From the cell containing the given text, extract its center point as (x, y) coordinate. 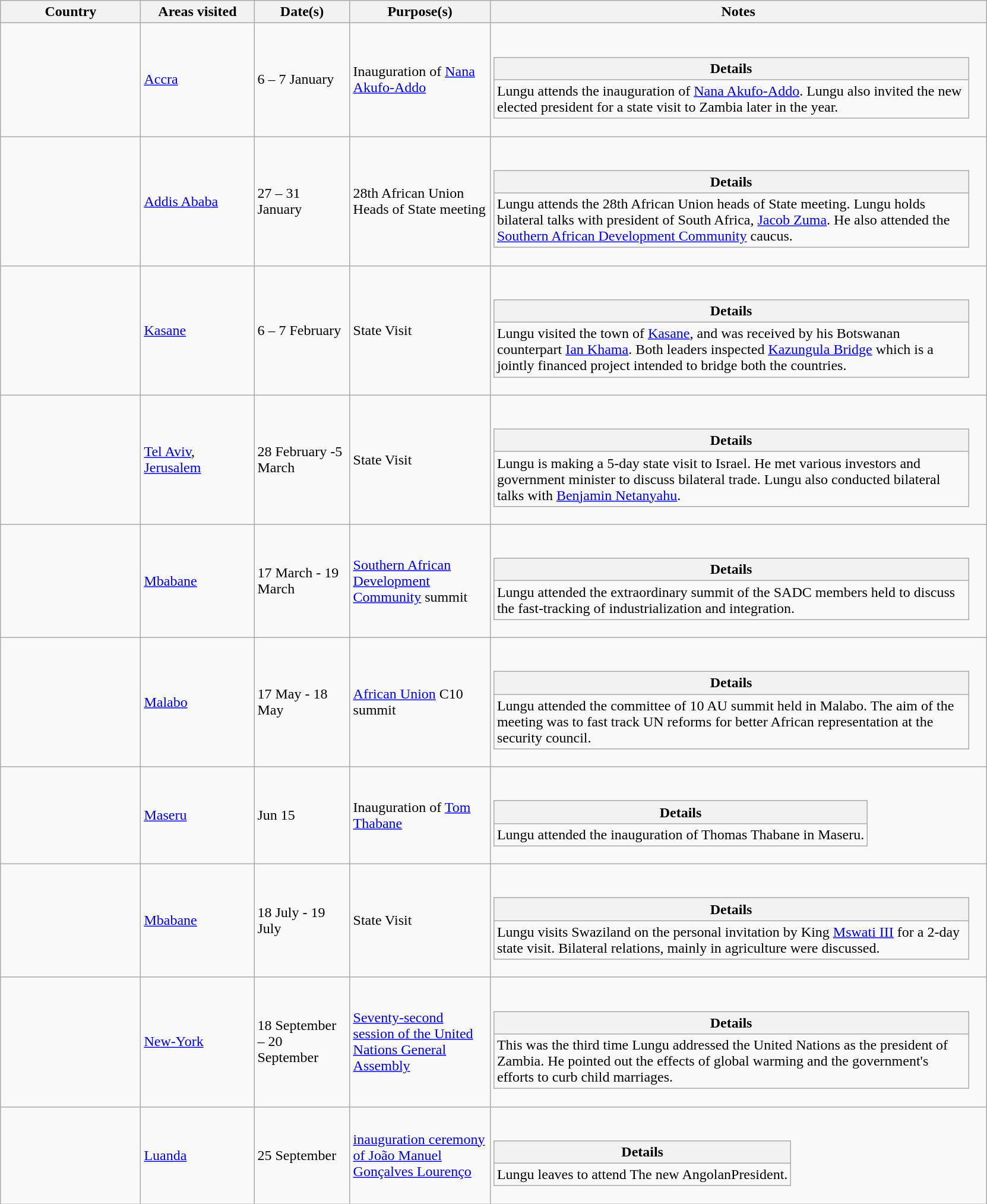
28 February -5 March (302, 460)
6 – 7 February (302, 330)
Tel Aviv, Jerusalem (197, 460)
Jun 15 (302, 816)
Maseru (197, 816)
New-York (197, 1042)
Lungu attended the extraordinary summit of the SADC members held to discuss the fast-tracking of industrialization and integration. (731, 600)
Date(s) (302, 12)
Addis Ababa (197, 201)
Areas visited (197, 12)
27 – 31 January (302, 201)
Lungu attended the inauguration of Thomas Thabane in Maseru. (681, 835)
Lungu leaves to attend The new AngolanPresident. (643, 1174)
Accra (197, 80)
Lungu attends the inauguration of Nana Akufo-Addo. Lungu also invited the new elected president for a state visit to Zambia later in the year. (731, 99)
Luanda (197, 1155)
Inauguration of Nana Akufo-Addo (420, 80)
18 September – 20 September (302, 1042)
17 May - 18 May (302, 702)
28th African Union Heads of State meeting (420, 201)
18 July - 19 July (302, 921)
Notes (738, 12)
Malabo (197, 702)
African Union C10 summit (420, 702)
Details Lungu leaves to attend The new AngolanPresident. (738, 1155)
inauguration ceremony of João Manuel Gonçalves Lourenço (420, 1155)
6 – 7 January (302, 80)
Inauguration of Tom Thabane (420, 816)
Seventy-second session of the United Nations General Assembly (420, 1042)
Kasane (197, 330)
Purpose(s) (420, 12)
Details Lungu attended the inauguration of Thomas Thabane in Maseru. (738, 816)
25 September (302, 1155)
Southern African Development Community summit (420, 581)
Country (71, 12)
17 March - 19 March (302, 581)
Details Lungu attended the extraordinary summit of the SADC members held to discuss the fast-tracking of industrialization and integration. (738, 581)
